From the cell containing the given text, extract its center point as (X, Y) coordinate. 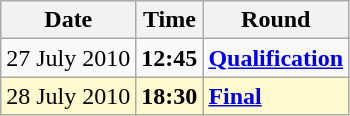
12:45 (170, 58)
28 July 2010 (68, 96)
Final (276, 96)
Time (170, 20)
Qualification (276, 58)
18:30 (170, 96)
27 July 2010 (68, 58)
Round (276, 20)
Date (68, 20)
